Pinpoint the cell where the given text exists, returning its [X, Y] midpoint coordinate. 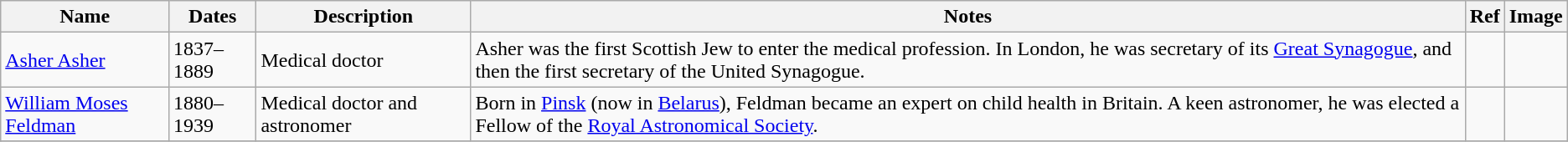
Medical doctor and astronomer [364, 114]
Name [85, 17]
1880–1939 [213, 114]
Dates [213, 17]
1837–1889 [213, 60]
William Moses Feldman [85, 114]
Image [1536, 17]
Asher Asher [85, 60]
Medical doctor [364, 60]
Description [364, 17]
Notes [968, 17]
Ref [1484, 17]
